Pinpoint the cell where the given text exists, returning its [X, Y] midpoint coordinate. 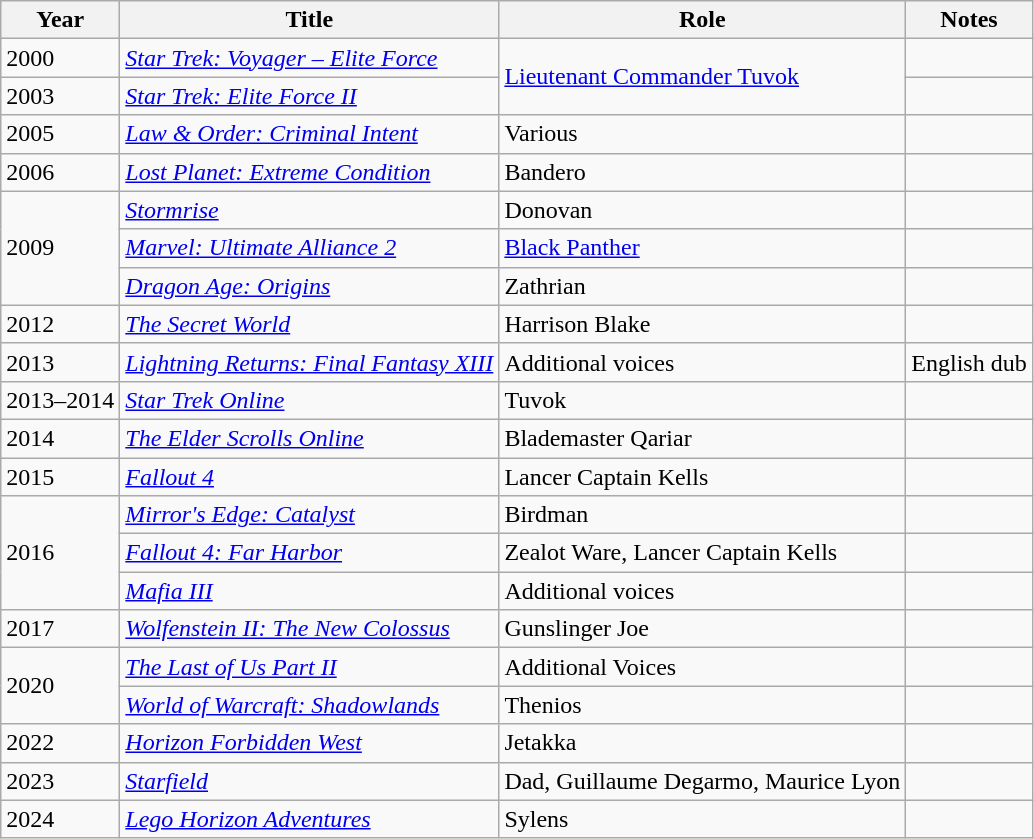
2000 [60, 58]
Additional Voices [702, 667]
Tuvok [702, 400]
2015 [60, 477]
Year [60, 20]
Black Panther [702, 248]
Jetakka [702, 743]
Role [702, 20]
Zathrian [702, 286]
Star Trek: Voyager – Elite Force [310, 58]
2012 [60, 324]
The Secret World [310, 324]
Various [702, 134]
Horizon Forbidden West [310, 743]
Lego Horizon Adventures [310, 819]
Lieutenant Commander Tuvok [702, 77]
Harrison Blake [702, 324]
2009 [60, 248]
Marvel: Ultimate Alliance 2 [310, 248]
Donovan [702, 210]
Gunslinger Joe [702, 629]
Stormrise [310, 210]
2005 [60, 134]
The Elder Scrolls Online [310, 438]
Starfield [310, 781]
2006 [60, 172]
The Last of Us Part II [310, 667]
World of Warcraft: Shadowlands [310, 705]
2013 [60, 362]
2023 [60, 781]
Mafia III [310, 591]
Bandero [702, 172]
2013–2014 [60, 400]
2024 [60, 819]
English dub [969, 362]
2020 [60, 686]
Wolfenstein II: The New Colossus [310, 629]
Notes [969, 20]
Zealot Ware, Lancer Captain Kells [702, 553]
Star Trek Online [310, 400]
2016 [60, 553]
Law & Order: Criminal Intent [310, 134]
Lost Planet: Extreme Condition [310, 172]
Title [310, 20]
Dragon Age: Origins [310, 286]
Sylens [702, 819]
Lightning Returns: Final Fantasy XIII [310, 362]
Star Trek: Elite Force II [310, 96]
Lancer Captain Kells [702, 477]
2014 [60, 438]
Fallout 4: Far Harbor [310, 553]
Thenios [702, 705]
Mirror's Edge: Catalyst [310, 515]
Fallout 4 [310, 477]
2022 [60, 743]
Birdman [702, 515]
2017 [60, 629]
Blademaster Qariar [702, 438]
2003 [60, 96]
Dad, Guillaume Degarmo, Maurice Lyon [702, 781]
